Pinpoint the cell where the given text exists, returning its [x, y] midpoint coordinate. 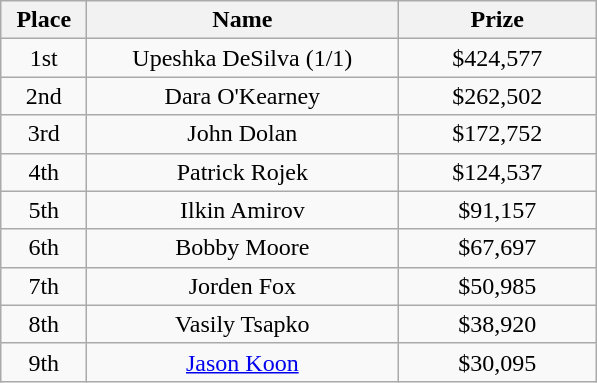
Place [44, 20]
5th [44, 210]
$50,985 [498, 286]
$172,752 [498, 134]
9th [44, 362]
7th [44, 286]
8th [44, 324]
$424,577 [498, 58]
Vasily Tsapko [242, 324]
Upeshka DeSilva (1/1) [242, 58]
$38,920 [498, 324]
Jorden Fox [242, 286]
John Dolan [242, 134]
Bobby Moore [242, 248]
Jason Koon [242, 362]
Ilkin Amirov [242, 210]
$67,697 [498, 248]
$124,537 [498, 172]
4th [44, 172]
1st [44, 58]
Dara O'Kearney [242, 96]
2nd [44, 96]
Patrick Rojek [242, 172]
$262,502 [498, 96]
Name [242, 20]
Prize [498, 20]
$91,157 [498, 210]
$30,095 [498, 362]
6th [44, 248]
3rd [44, 134]
